Return [x, y] of the center of cell containing provided text 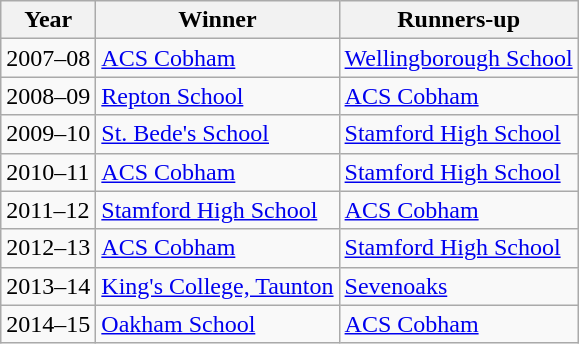
Oakham School [218, 324]
2007–08 [48, 58]
Wellingborough School [458, 58]
2013–14 [48, 286]
2009–10 [48, 134]
Year [48, 20]
St. Bede's School [218, 134]
2008–09 [48, 96]
King's College, Taunton [218, 286]
Runners-up [458, 20]
Winner [218, 20]
2012–13 [48, 248]
2010–11 [48, 172]
2014–15 [48, 324]
Repton School [218, 96]
Sevenoaks [458, 286]
2011–12 [48, 210]
